Provide the [x, y] coordinate of the cell's center where the given text is located.  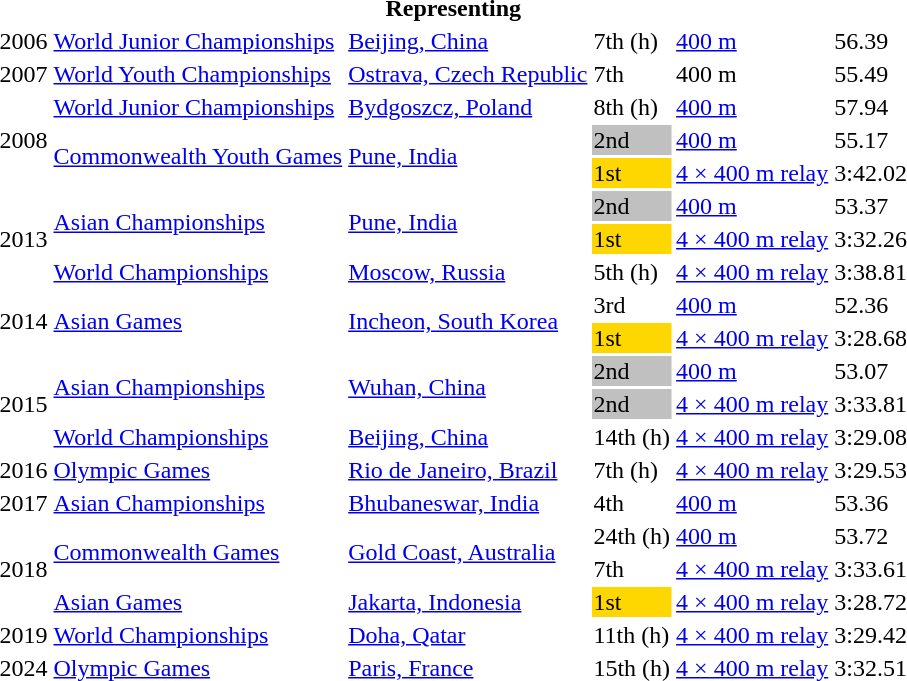
Gold Coast, Australia [468, 552]
5th (h) [632, 272]
Rio de Janeiro, Brazil [468, 470]
11th (h) [632, 635]
Incheon, South Korea [468, 322]
Commonwealth Youth Games [198, 156]
Olympic Games [198, 470]
4th [632, 503]
Jakarta, Indonesia [468, 602]
Ostrava, Czech Republic [468, 74]
Bydgoszcz, Poland [468, 107]
Doha, Qatar [468, 635]
Moscow, Russia [468, 272]
World Youth Championships [198, 74]
8th (h) [632, 107]
24th (h) [632, 536]
3rd [632, 305]
Wuhan, China [468, 388]
14th (h) [632, 437]
Bhubaneswar, India [468, 503]
Commonwealth Games [198, 552]
